Provide the (x, y) coordinate of the cell's center where the given text is located.  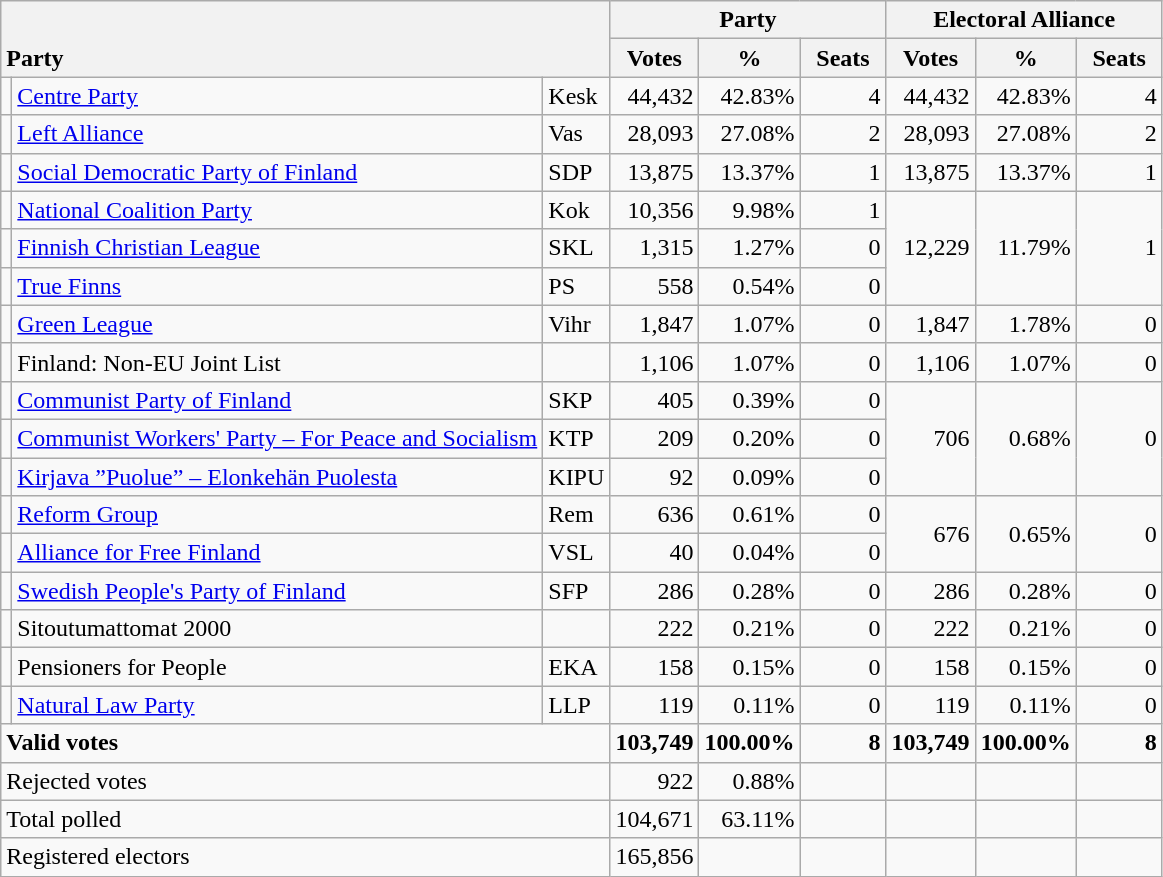
Social Democratic Party of Finland (278, 172)
10,356 (654, 210)
VSL (576, 553)
Swedish People's Party of Finland (278, 591)
1,315 (654, 248)
63.11% (750, 819)
National Coalition Party (278, 210)
Rem (576, 515)
Green League (278, 324)
KIPU (576, 477)
0.04% (750, 553)
True Finns (278, 286)
0.09% (750, 477)
Centre Party (278, 96)
LLP (576, 705)
Left Alliance (278, 134)
Kesk (576, 96)
Electoral Alliance (1024, 20)
1.78% (1026, 324)
405 (654, 400)
209 (654, 438)
922 (654, 781)
EKA (576, 667)
0.61% (750, 515)
Natural Law Party (278, 705)
Kok (576, 210)
0.20% (750, 438)
Communist Party of Finland (278, 400)
636 (654, 515)
0.54% (750, 286)
104,671 (654, 819)
676 (930, 534)
Total polled (306, 819)
SDP (576, 172)
PS (576, 286)
12,229 (930, 248)
SKL (576, 248)
Vihr (576, 324)
Registered electors (306, 857)
Alliance for Free Finland (278, 553)
165,856 (654, 857)
706 (930, 438)
0.68% (1026, 438)
Reform Group (278, 515)
Finnish Christian League (278, 248)
0.88% (750, 781)
Rejected votes (306, 781)
1.27% (750, 248)
Vas (576, 134)
Pensioners for People (278, 667)
SKP (576, 400)
0.65% (1026, 534)
92 (654, 477)
Finland: Non-EU Joint List (278, 362)
Sitoutumattomat 2000 (278, 629)
0.39% (750, 400)
Kirjava ”Puolue” – Elonkehän Puolesta (278, 477)
SFP (576, 591)
KTP (576, 438)
Communist Workers' Party – For Peace and Socialism (278, 438)
11.79% (1026, 248)
9.98% (750, 210)
558 (654, 286)
40 (654, 553)
Valid votes (306, 743)
